Detect which cell encompasses the target text, then output its [X, Y] center coordinate. 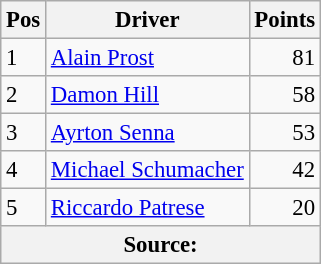
Michael Schumacher [148, 170]
58 [284, 95]
Points [284, 20]
Ayrton Senna [148, 133]
Source: [161, 245]
42 [284, 170]
5 [24, 208]
1 [24, 58]
2 [24, 95]
20 [284, 208]
53 [284, 133]
Riccardo Patrese [148, 208]
Driver [148, 20]
3 [24, 133]
4 [24, 170]
81 [284, 58]
Alain Prost [148, 58]
Pos [24, 20]
Damon Hill [148, 95]
